Output the (X, Y) coordinate of the center of the cell containing the given text.  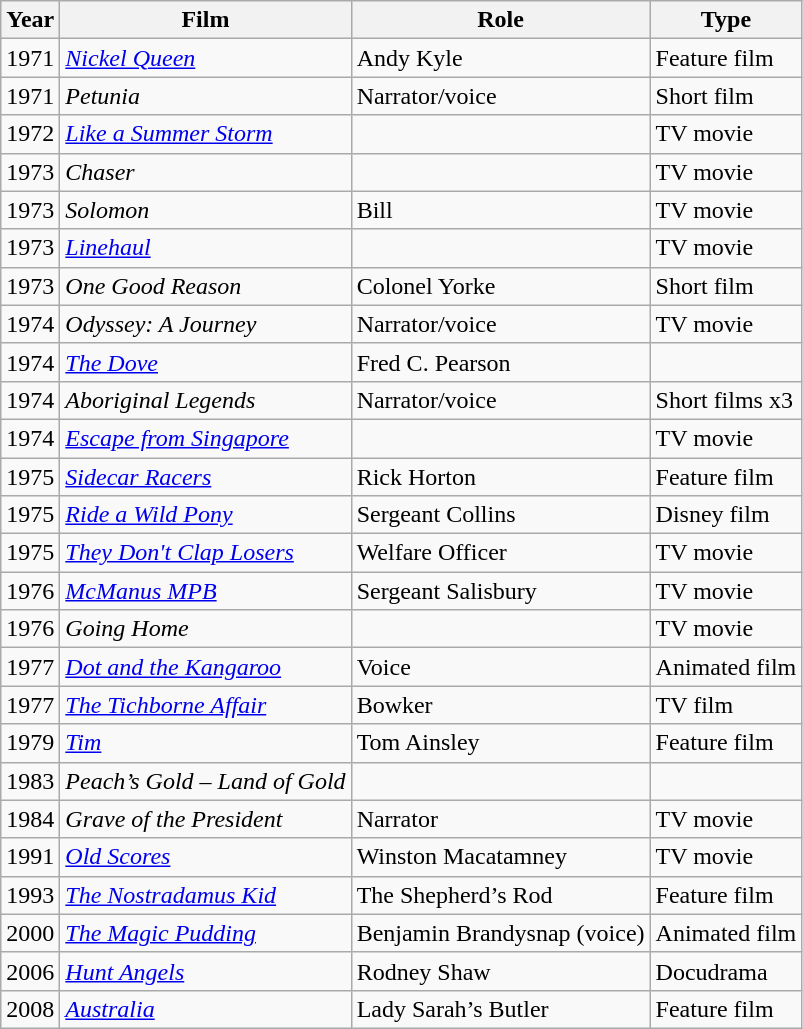
1983 (30, 781)
Hunt Angels (206, 971)
Bill (500, 210)
Narrator (500, 819)
Grave of the President (206, 819)
Benjamin Brandysnap (voice) (500, 933)
Old Scores (206, 857)
Going Home (206, 629)
2000 (30, 933)
TV film (726, 705)
Type (726, 20)
Andy Kyle (500, 58)
Sidecar Racers (206, 477)
1979 (30, 743)
1984 (30, 819)
Year (30, 20)
Docudrama (726, 971)
One Good Reason (206, 286)
The Magic Pudding (206, 933)
Fred C. Pearson (500, 362)
Disney film (726, 515)
The Tichborne Affair (206, 705)
The Nostradamus Kid (206, 895)
Sergeant Salisbury (500, 591)
Odyssey: A Journey (206, 324)
Role (500, 20)
Like a Summer Storm (206, 134)
The Dove (206, 362)
1991 (30, 857)
Welfare Officer (500, 553)
Australia (206, 1009)
Short films x3 (726, 400)
Aboriginal Legends (206, 400)
Linehaul (206, 248)
2006 (30, 971)
Rick Horton (500, 477)
Voice (500, 667)
Film (206, 20)
Chaser (206, 172)
Colonel Yorke (500, 286)
Lady Sarah’s Butler (500, 1009)
Peach’s Gold – Land of Gold (206, 781)
1972 (30, 134)
Petunia (206, 96)
Tom Ainsley (500, 743)
Winston Macatamney (500, 857)
McManus MPB (206, 591)
They Don't Clap Losers (206, 553)
2008 (30, 1009)
Sergeant Collins (500, 515)
Nickel Queen (206, 58)
The Shepherd’s Rod (500, 895)
Dot and the Kangaroo (206, 667)
Ride a Wild Pony (206, 515)
Rodney Shaw (500, 971)
Tim (206, 743)
1993 (30, 895)
Solomon (206, 210)
Bowker (500, 705)
Escape from Singapore (206, 438)
